For the text-containing cell, return its midpoint in (X, Y) coordinate format. 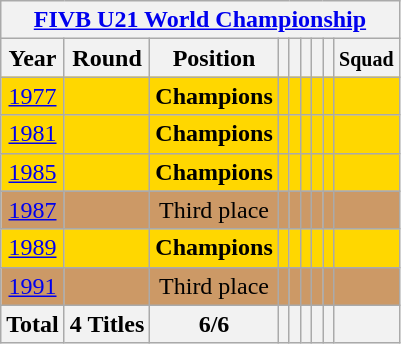
6/6 (214, 324)
1991 (33, 286)
1989 (33, 248)
FIVB U21 World Championship (200, 20)
4 Titles (107, 324)
1977 (33, 96)
1985 (33, 172)
Round (107, 58)
1981 (33, 134)
1987 (33, 210)
Total (33, 324)
Year (33, 58)
Squad (367, 58)
Position (214, 58)
